Identify which cell holds the provided text, then report its [X, Y] central coordinate. 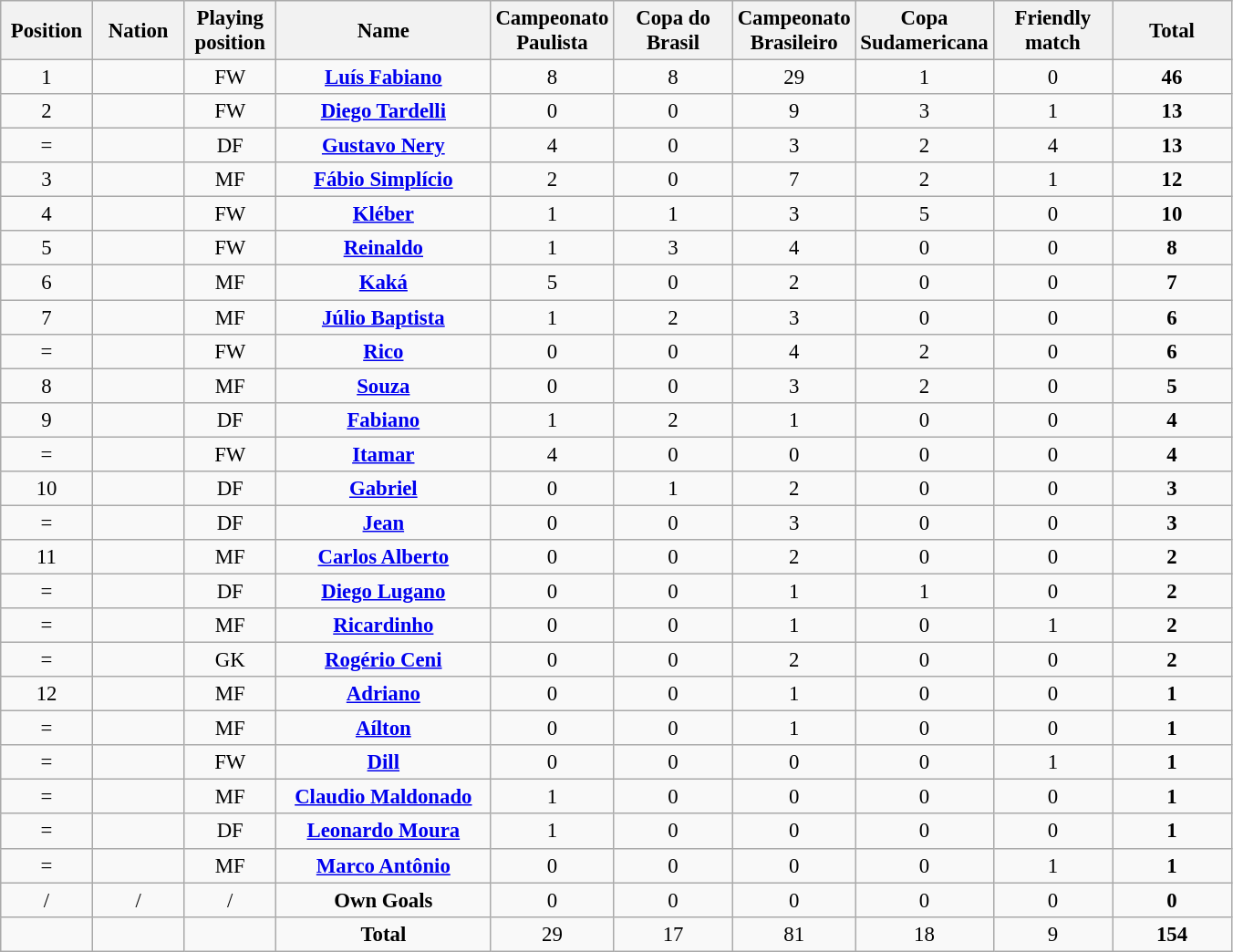
Diego Tardelli [384, 111]
Kaká [384, 283]
Campeonato Brasileiro [793, 31]
Reinaldo [384, 249]
17 [673, 934]
Carlos Alberto [384, 557]
Jean [384, 523]
Claudio Maldonado [384, 797]
Adriano [384, 694]
Name [384, 31]
Own Goals [384, 900]
Souza [384, 386]
Aílton [384, 729]
Gustavo Nery [384, 146]
18 [925, 934]
154 [1173, 934]
46 [1173, 78]
Itamar [384, 454]
11 [47, 557]
Kléber [384, 214]
Fabiano [384, 419]
Júlio Baptista [384, 317]
Rico [384, 351]
Diego Lugano [384, 591]
Ricardinho [384, 626]
Campeonato Paulista [553, 31]
Rogério Ceni [384, 660]
Nation [139, 31]
GK [230, 660]
Leonardo Moura [384, 832]
Copa do Brasil [673, 31]
Position [47, 31]
Fábio Simplício [384, 180]
Copa Sudamericana [925, 31]
Playing position [230, 31]
Dill [384, 762]
Luís Fabiano [384, 78]
Marco Antônio [384, 865]
Gabriel [384, 489]
Friendly match [1052, 31]
81 [793, 934]
